Find where the given text appears and provide that cell's center as [X, Y] coordinate. 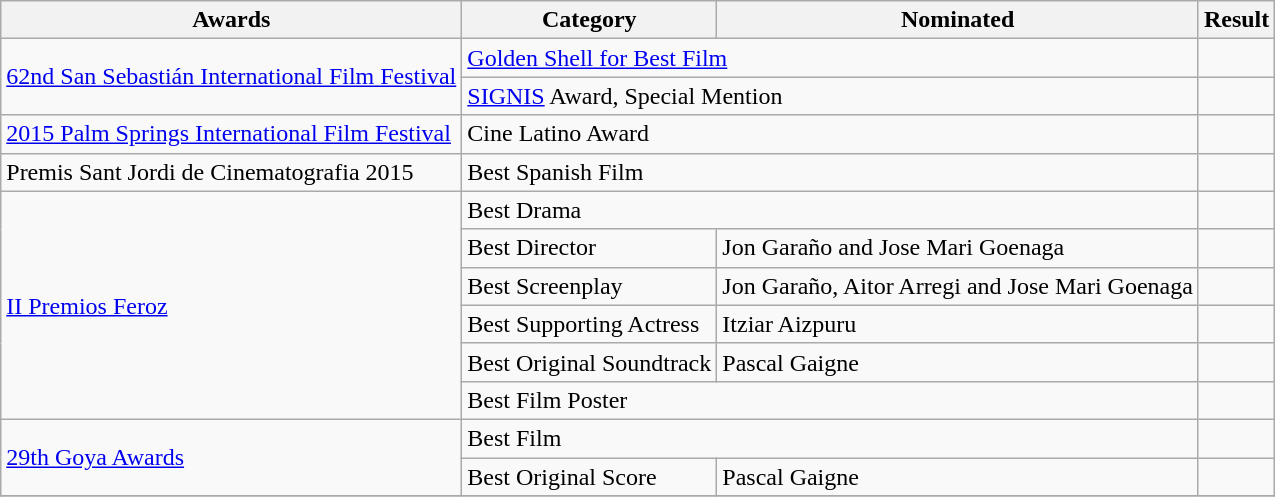
2015 Palm Springs International Film Festival [232, 134]
Best Original Score [590, 477]
Jon Garaño and Jose Mari Goenaga [958, 248]
Category [590, 20]
Best Film [830, 438]
Awards [232, 20]
Best Director [590, 248]
Nominated [958, 20]
Best Film Poster [830, 400]
Best Supporting Actress [590, 324]
Cine Latino Award [830, 134]
Best Spanish Film [830, 172]
Best Drama [830, 210]
62nd San Sebastián International Film Festival [232, 77]
29th Goya Awards [232, 457]
Result [1236, 20]
Golden Shell for Best Film [830, 58]
Itziar Aizpuru [958, 324]
Premis Sant Jordi de Cinematografia 2015 [232, 172]
SIGNIS Award, Special Mention [830, 96]
II Premios Feroz [232, 305]
Jon Garaño, Aitor Arregi and Jose Mari Goenaga [958, 286]
Best Screenplay [590, 286]
Best Original Soundtrack [590, 362]
